Return (x, y) of the center of cell containing provided text 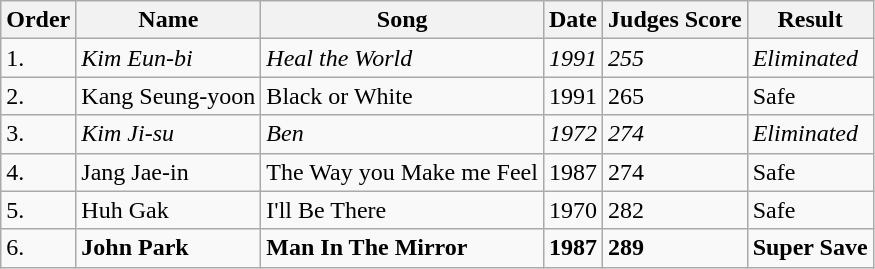
4. (38, 172)
The Way you Make me Feel (402, 172)
1. (38, 58)
Super Save (810, 248)
Kim Eun-bi (168, 58)
5. (38, 210)
Kim Ji-su (168, 134)
Date (572, 20)
Heal the World (402, 58)
John Park (168, 248)
2. (38, 96)
Name (168, 20)
282 (676, 210)
Black or White (402, 96)
Song (402, 20)
I'll Be There (402, 210)
265 (676, 96)
Judges Score (676, 20)
3. (38, 134)
Huh Gak (168, 210)
Result (810, 20)
1972 (572, 134)
6. (38, 248)
Order (38, 20)
Ben (402, 134)
Jang Jae-in (168, 172)
Man In The Mirror (402, 248)
Kang Seung-yoon (168, 96)
289 (676, 248)
1970 (572, 210)
255 (676, 58)
